Search for the cell housing the specified text and yield its [X, Y] center coordinate. 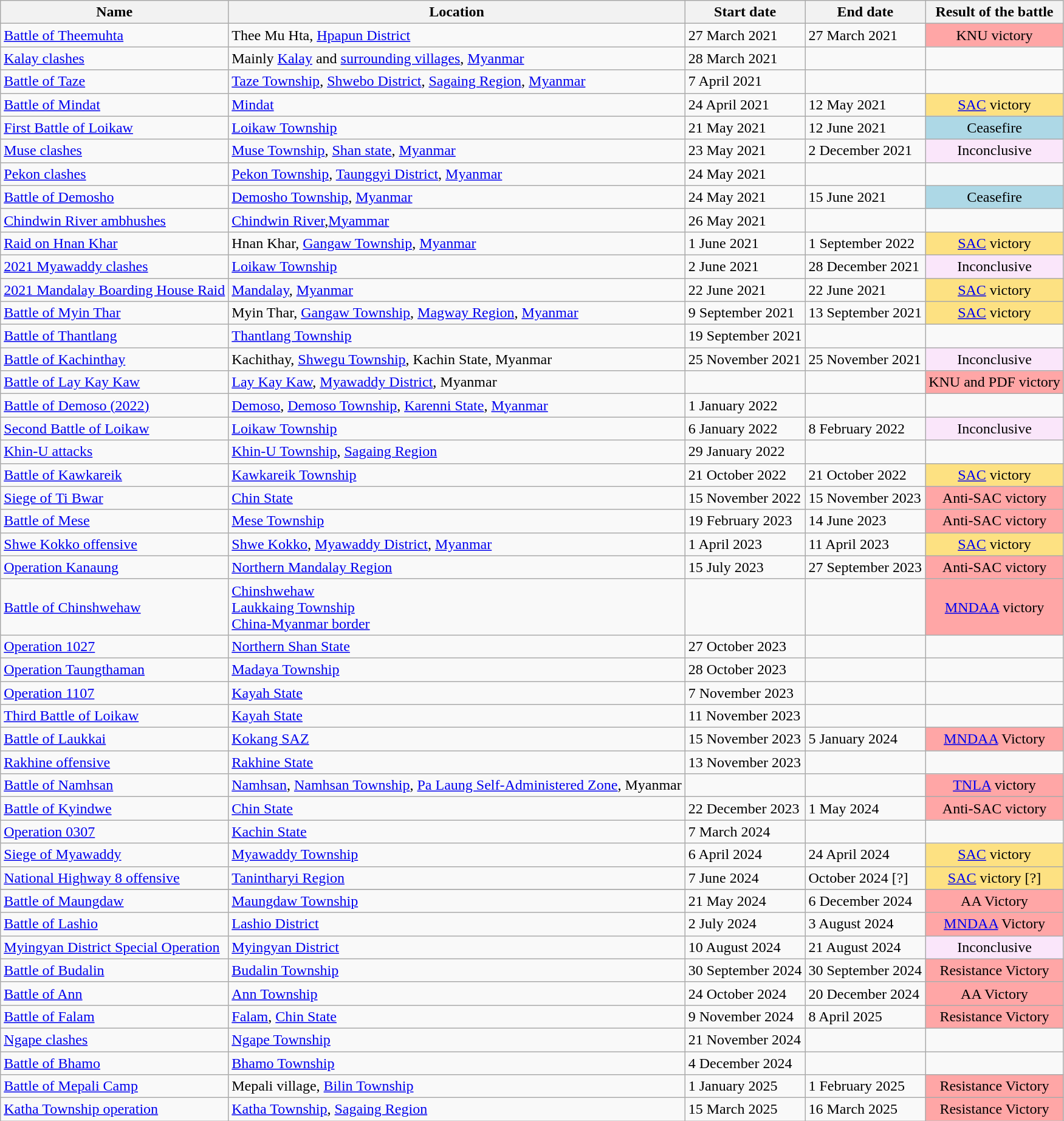
Battle of Kachinthay [114, 359]
Mepali village, Bilin Township [457, 1086]
Battle of Demoso (2022) [114, 405]
11 November 2023 [745, 716]
Siege of Myawaddy [114, 855]
Shwe Kokko, Myawaddy District, Myanmar [457, 544]
Myingyan District Special Operation [114, 947]
13 September 2021 [865, 313]
Muse clashes [114, 151]
24 April 2024 [865, 855]
2 December 2021 [865, 151]
Siege of Ti Bwar [114, 498]
Myin Thar, Gangaw Township, Magway Region, Myanmar [457, 313]
Second Battle of Loikaw [114, 429]
Ann Township [457, 993]
End date [865, 12]
6 April 2024 [745, 855]
15 June 2021 [865, 197]
Taze Township, Shwebo District, Sagaing Region, Myanmar [457, 81]
14 June 2023 [865, 521]
Battle of Mepali Camp [114, 1086]
Rakhine offensive [114, 762]
24 April 2021 [745, 105]
7 April 2021 [745, 81]
Battle of Thantlang [114, 336]
Operation 1027 [114, 646]
Khin-U attacks [114, 452]
4 December 2024 [745, 1063]
5 January 2024 [865, 739]
13 November 2023 [745, 762]
16 March 2025 [865, 1109]
10 August 2024 [745, 947]
24 October 2024 [745, 993]
Mese Township [457, 521]
Battle of Chinshwehaw [114, 607]
Rakhine State [457, 762]
Battle of Mindat [114, 105]
Battle of Lashio [114, 924]
Muse Township, Shan state, Myanmar [457, 151]
27 September 2023 [865, 567]
Chindwin River ambhushes [114, 220]
Shwe Kokko offensive [114, 544]
Operation Kanaung [114, 567]
Mainly Kalay and surrounding villages, Myanmar [457, 58]
Pekon clashes [114, 174]
27 October 2023 [745, 646]
Madaya Township [457, 669]
Ngape clashes [114, 1040]
Battle of Budalin [114, 970]
6 January 2022 [745, 429]
Tanintharyi Region [457, 878]
Kachithay, Shwegu Township, Kachin State, Myanmar [457, 359]
23 May 2021 [745, 151]
Falam, Chin State [457, 1016]
Budalin Township [457, 970]
Maungdaw Township [457, 901]
1 May 2024 [865, 809]
28 October 2023 [745, 669]
Ngape Township [457, 1040]
Mindat [457, 105]
Lay Kay Kaw, Myawaddy District, Myanmar [457, 382]
Pekon Township, Taunggyi District, Myanmar [457, 174]
Battle of Demosho [114, 197]
Namhsan, Namhsan Township, Pa Laung Self-Administered Zone, Myanmar [457, 785]
Katha Township operation [114, 1109]
22 December 2023 [745, 809]
Operation 0307 [114, 832]
6 December 2024 [865, 901]
Battle of Laukkai [114, 739]
National Highway 8 offensive [114, 878]
Name [114, 12]
2021 Mandalay Boarding House Raid [114, 290]
KNU and PDF victory [995, 382]
1 January 2025 [745, 1086]
20 December 2024 [865, 993]
First Battle of Loikaw [114, 128]
Battle of Namhsan [114, 785]
Bhamo Township [457, 1063]
Operation 1107 [114, 692]
Hnan Khar, Gangaw Township, Myanmar [457, 243]
15 November 2022 [745, 498]
7 November 2023 [745, 692]
1 September 2022 [865, 243]
Battle of Kyindwe [114, 809]
Battle of Mese [114, 521]
Myawaddy Township [457, 855]
26 May 2021 [745, 220]
Thee Mu Hta, Hpapun District [457, 35]
3 August 2024 [865, 924]
Lashio District [457, 924]
Operation Taungthaman [114, 669]
9 November 2024 [745, 1016]
SAC victory [?] [995, 878]
KNU victory [995, 35]
Battle of Theemuhta [114, 35]
2 July 2024 [745, 924]
Start date [745, 12]
15 July 2023 [745, 567]
Battle of Myin Thar [114, 313]
1 January 2022 [745, 405]
Khin-U Township, Sagaing Region [457, 452]
Katha Township, Sagaing Region [457, 1109]
Kachin State [457, 832]
2 June 2021 [745, 266]
Kawkareik Township [457, 475]
8 April 2025 [865, 1016]
8 February 2022 [865, 429]
Battle of Bhamo [114, 1063]
9 September 2021 [745, 313]
21 May 2024 [745, 901]
1 April 2023 [745, 544]
21 August 2024 [865, 947]
Kalay clashes [114, 58]
21 May 2021 [745, 128]
Northern Mandalay Region [457, 567]
Battle of Falam [114, 1016]
Myingyan District [457, 947]
7 March 2024 [745, 832]
1 June 2021 [745, 243]
Thantlang Township [457, 336]
1 February 2025 [865, 1086]
Location [457, 12]
October 2024 [?] [865, 878]
ChinshwehawLaukkaing TownshipChina-Myanmar border [457, 607]
Third Battle of Loikaw [114, 716]
19 February 2023 [745, 521]
TNLA victory [995, 785]
Battle of Kawkareik [114, 475]
Mandalay, Myanmar [457, 290]
Battle of Taze [114, 81]
Battle of Ann [114, 993]
7 June 2024 [745, 878]
21 November 2024 [745, 1040]
28 March 2021 [745, 58]
Battle of Lay Kay Kaw [114, 382]
11 April 2023 [865, 544]
MNDAA victory [995, 607]
Raid on Hnan Khar [114, 243]
19 September 2021 [745, 336]
2021 Myawaddy clashes [114, 266]
Result of the battle [995, 12]
29 January 2022 [745, 452]
12 June 2021 [865, 128]
15 March 2025 [745, 1109]
Demosho Township, Myanmar [457, 197]
Kokang SAZ [457, 739]
Northern Shan State [457, 646]
12 May 2021 [865, 105]
28 December 2021 [865, 266]
Chindwin River,Myammar [457, 220]
Demoso, Demoso Township, Karenni State, Myanmar [457, 405]
Battle of Maungdaw [114, 901]
